Find where the given text appears and provide that cell's center as [x, y] coordinate. 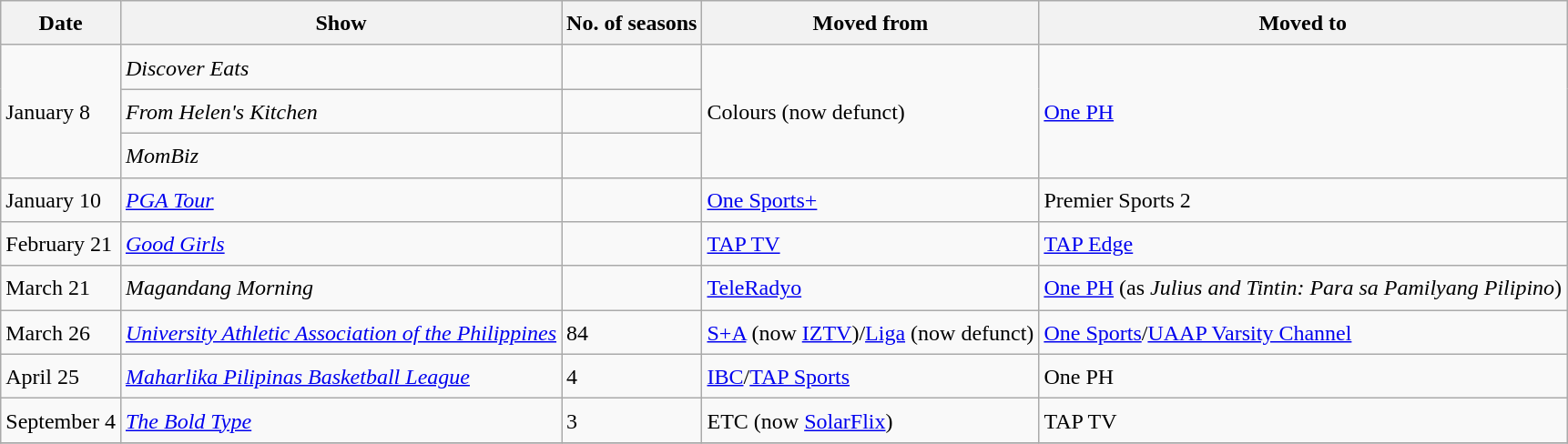
ETC (now SolarFlix) [871, 420]
One Sports+ [871, 200]
Premier Sports 2 [1303, 200]
TAP Edge [1303, 244]
IBC/TAP Sports [871, 377]
Colours (now defunct) [871, 111]
January 8 [61, 111]
One Sports/UAAP Varsity Channel [1303, 333]
TeleRadyo [871, 288]
January 10 [61, 200]
March 21 [61, 288]
February 21 [61, 244]
September 4 [61, 420]
MomBiz [341, 155]
One PH (as Julius and Tintin: Para sa Pamilyang Pilipino) [1303, 288]
Date [61, 24]
84 [632, 333]
3 [632, 420]
From Helen's Kitchen [341, 111]
University Athletic Association of the Philippines [341, 333]
Maharlika Pilipinas Basketball League [341, 377]
Magandang Morning [341, 288]
The Bold Type [341, 420]
PGA Tour [341, 200]
March 26 [61, 333]
S+A (now IZTV)/Liga (now defunct) [871, 333]
Show [341, 24]
4 [632, 377]
Moved from [871, 24]
April 25 [61, 377]
Good Girls [341, 244]
No. of seasons [632, 24]
Moved to [1303, 24]
Discover Eats [341, 67]
